Return the (X, Y) coordinate for the center point of the cell that contains the specified text.  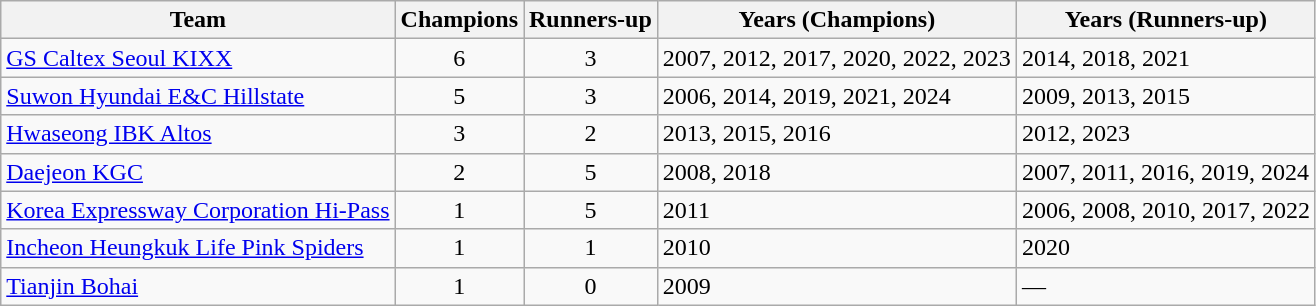
2007, 2011, 2016, 2019, 2024 (1166, 172)
2020 (1166, 248)
2010 (836, 248)
2012, 2023 (1166, 134)
2014, 2018, 2021 (1166, 58)
2007, 2012, 2017, 2020, 2022, 2023 (836, 58)
2011 (836, 210)
Years (Champions) (836, 20)
2008, 2018 (836, 172)
Champions (459, 20)
Incheon Heungkuk Life Pink Spiders (198, 248)
2013, 2015, 2016 (836, 134)
2006, 2014, 2019, 2021, 2024 (836, 96)
2009, 2013, 2015 (1166, 96)
2009 (836, 286)
Team (198, 20)
Hwaseong IBK Altos (198, 134)
Korea Expressway Corporation Hi-Pass (198, 210)
GS Caltex Seoul KIXX (198, 58)
Suwon Hyundai E&C Hillstate (198, 96)
6 (459, 58)
Years (Runners-up) (1166, 20)
— (1166, 286)
Runners-up (591, 20)
Tianjin Bohai (198, 286)
Daejeon KGC (198, 172)
0 (591, 286)
2006, 2008, 2010, 2017, 2022 (1166, 210)
